From the cell containing the given text, extract its center point as [X, Y] coordinate. 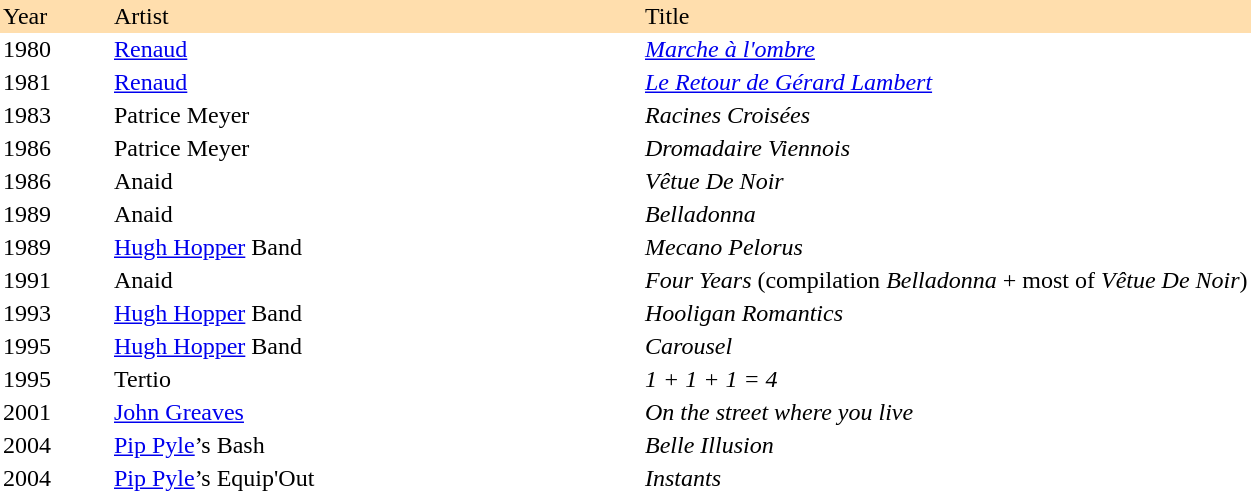
On the street where you live [946, 412]
Title [946, 16]
1993 [56, 314]
1991 [56, 280]
1 + 1 + 1 = 4 [946, 380]
2004 [56, 446]
Marche à l'ombre [946, 50]
Tertio [376, 380]
Mecano Pelorus [946, 248]
Le Retour de Gérard Lambert [946, 82]
Four Years (compilation Belladonna + most of Vêtue De Noir) [946, 280]
Carousel [946, 346]
1980 [56, 50]
1981 [56, 82]
Racines Croisées [946, 116]
Hooligan Romantics [946, 314]
Dromadaire Viennois [946, 148]
Vêtue De Noir [946, 182]
Belle Illusion [946, 446]
John Greaves [376, 412]
Artist [376, 16]
Pip Pyle’s Bash [376, 446]
Year [56, 16]
1983 [56, 116]
2001 [56, 412]
Belladonna [946, 214]
